Return the (x, y) coordinate for the center point of the cell that contains the specified text.  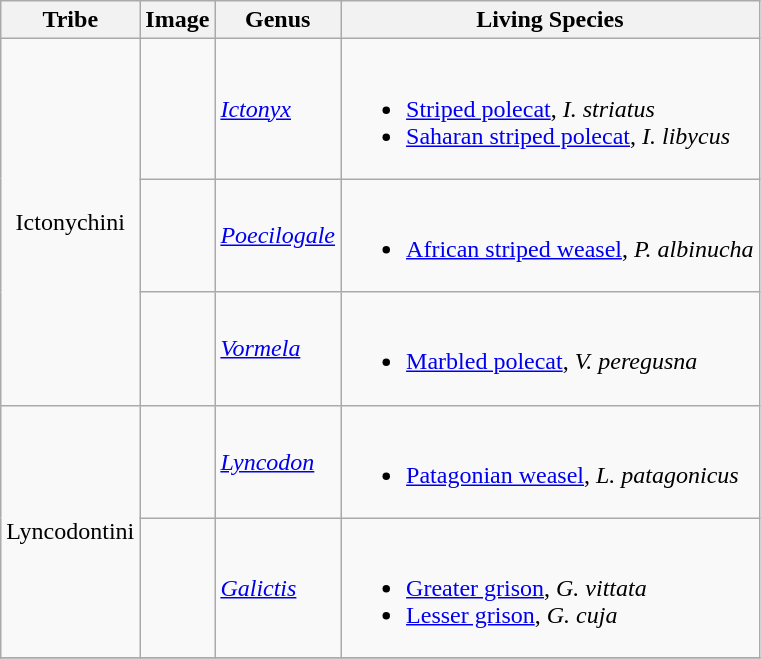
Lyncodon (278, 462)
Marbled polecat, V. peregusna (550, 348)
Image (178, 20)
Ictonyx (278, 109)
Galictis (278, 588)
Poecilogale (278, 236)
African striped weasel, P. albinucha (550, 236)
Tribe (70, 20)
Living Species (550, 20)
Striped polecat, I. striatusSaharan striped polecat, I. libycus (550, 109)
Lyncodontini (70, 532)
Ictonychini (70, 222)
Patagonian weasel, L. patagonicus (550, 462)
Genus (278, 20)
Vormela (278, 348)
Greater grison, G. vittataLesser grison, G. cuja (550, 588)
